Scan for the cell matching the given text and deliver its [x, y] coordinate at center. 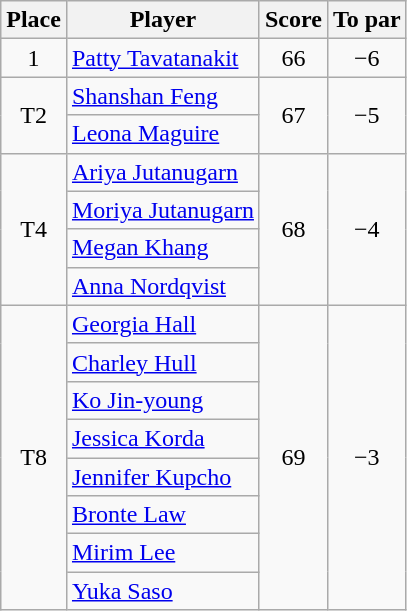
Jennifer Kupcho [162, 477]
1 [34, 58]
69 [293, 457]
Place [34, 20]
Patty Tavatanakit [162, 58]
Georgia Hall [162, 324]
Ko Jin-young [162, 400]
Bronte Law [162, 515]
Player [162, 20]
To par [366, 20]
Score [293, 20]
T8 [34, 457]
−6 [366, 58]
Megan Khang [162, 248]
−3 [366, 457]
Leona Maguire [162, 134]
−5 [366, 115]
67 [293, 115]
T4 [34, 229]
T2 [34, 115]
68 [293, 229]
Yuka Saso [162, 591]
Mirim Lee [162, 553]
Moriya Jutanugarn [162, 210]
66 [293, 58]
Jessica Korda [162, 438]
Charley Hull [162, 362]
−4 [366, 229]
Ariya Jutanugarn [162, 172]
Anna Nordqvist [162, 286]
Shanshan Feng [162, 96]
